Locate the cell with the specified text and output its (X, Y) center coordinate. 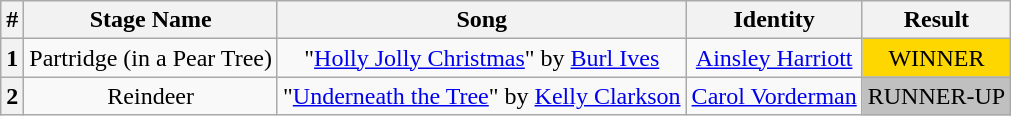
RUNNER-UP (936, 96)
2 (12, 96)
Song (482, 20)
1 (12, 58)
Result (936, 20)
Partridge (in a Pear Tree) (151, 58)
Reindeer (151, 96)
Identity (774, 20)
# (12, 20)
"Holly Jolly Christmas" by Burl Ives (482, 58)
Ainsley Harriott (774, 58)
WINNER (936, 58)
Carol Vorderman (774, 96)
Stage Name (151, 20)
"Underneath the Tree" by Kelly Clarkson (482, 96)
